Identify which cell holds the provided text, then report its (x, y) central coordinate. 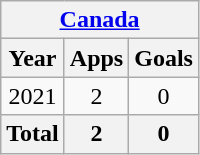
Total (33, 134)
Year (33, 58)
Apps (96, 58)
Goals (164, 58)
2021 (33, 96)
Canada (100, 20)
